Output the [x, y] coordinate of the center of the cell containing the given text.  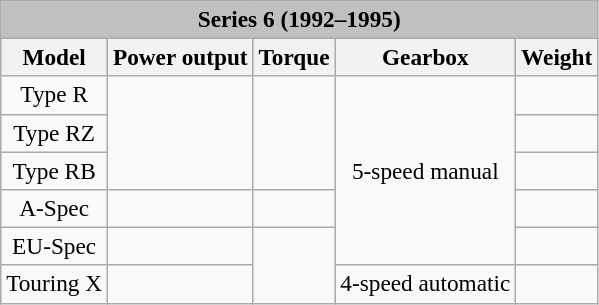
Model [54, 57]
Power output [180, 57]
Type R [54, 95]
5-speed manual [426, 170]
Type RZ [54, 133]
EU-Spec [54, 246]
Gearbox [426, 57]
A-Spec [54, 208]
Type RB [54, 170]
Series 6 (1992–1995) [300, 19]
4-speed automatic [426, 284]
Weight [557, 57]
Torque [294, 57]
Touring X [54, 284]
